Extract the [x, y] coordinate from the center of the cell holding the provided text.  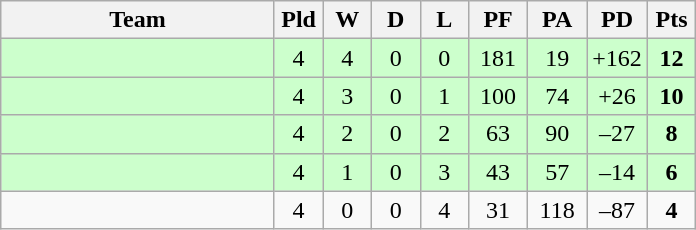
D [396, 20]
12 [672, 58]
43 [498, 172]
Pts [672, 20]
PD [618, 20]
74 [558, 96]
63 [498, 134]
W [348, 20]
6 [672, 172]
+26 [618, 96]
Pld [298, 20]
31 [498, 210]
118 [558, 210]
L [444, 20]
19 [558, 58]
PA [558, 20]
–27 [618, 134]
57 [558, 172]
100 [498, 96]
181 [498, 58]
–14 [618, 172]
8 [672, 134]
10 [672, 96]
PF [498, 20]
90 [558, 134]
Team [138, 20]
–87 [618, 210]
+162 [618, 58]
